Locate the cell with the specified text and output its (x, y) center coordinate. 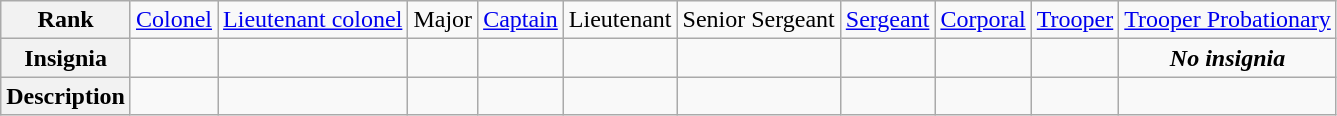
Corporal (983, 20)
Lieutenant (620, 20)
Rank (66, 20)
Major (443, 20)
Sergeant (888, 20)
Colonel (174, 20)
Trooper (1075, 20)
Description (66, 96)
Trooper Probationary (1228, 20)
Lieutenant colonel (313, 20)
Insignia (66, 58)
Senior Sergeant (758, 20)
No insignia (1228, 58)
Captain (521, 20)
